Search for the cell housing the specified text and yield its (x, y) center coordinate. 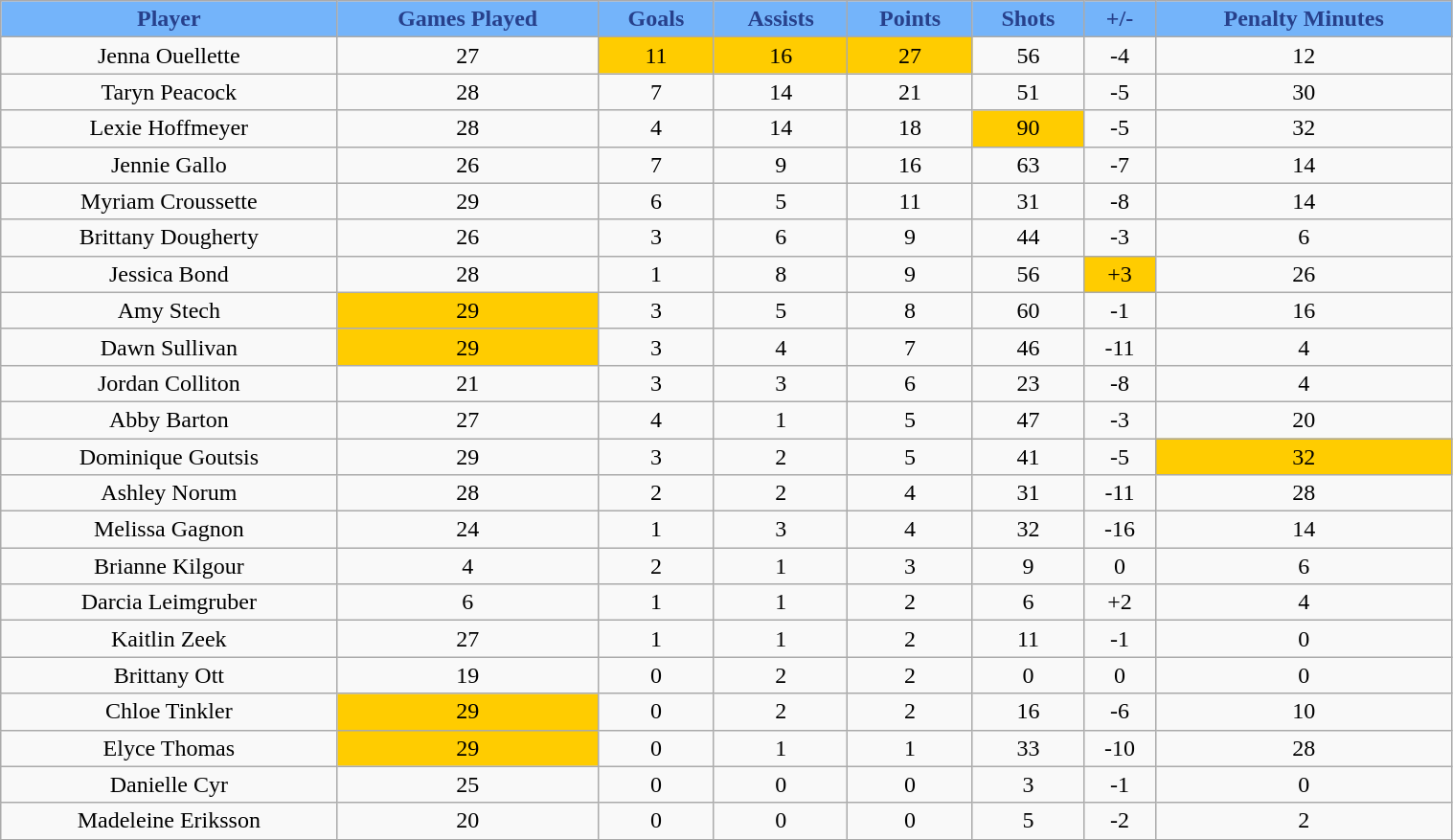
Taryn Peacock (169, 92)
10 (1304, 712)
Dominique Goutsis (169, 457)
19 (467, 675)
23 (1028, 383)
Penalty Minutes (1304, 19)
-10 (1121, 748)
Brittany Dougherty (169, 238)
Ashley Norum (169, 493)
Myriam Croussette (169, 201)
Assists (781, 19)
-6 (1121, 712)
25 (467, 784)
Shots (1028, 19)
Melissa Gagnon (169, 530)
90 (1028, 128)
Lexie Hoffmeyer (169, 128)
+3 (1121, 274)
24 (467, 530)
Jessica Bond (169, 274)
Jenna Ouellette (169, 56)
+/- (1121, 19)
-16 (1121, 530)
Dawn Sullivan (169, 347)
Darcia Leimgruber (169, 602)
63 (1028, 165)
Points (910, 19)
47 (1028, 420)
Elyce Thomas (169, 748)
+2 (1121, 602)
Games Played (467, 19)
33 (1028, 748)
Jennie Gallo (169, 165)
Player (169, 19)
51 (1028, 92)
Goals (655, 19)
12 (1304, 56)
46 (1028, 347)
18 (910, 128)
Amy Stech (169, 310)
-2 (1121, 821)
41 (1028, 457)
30 (1304, 92)
60 (1028, 310)
Jordan Colliton (169, 383)
Abby Barton (169, 420)
Brianne Kilgour (169, 566)
Brittany Ott (169, 675)
Chloe Tinkler (169, 712)
-4 (1121, 56)
Danielle Cyr (169, 784)
Kaitlin Zeek (169, 639)
Madeleine Eriksson (169, 821)
44 (1028, 238)
-7 (1121, 165)
